Determine the (X, Y) coordinate at the center of the cell enclosing the given text.  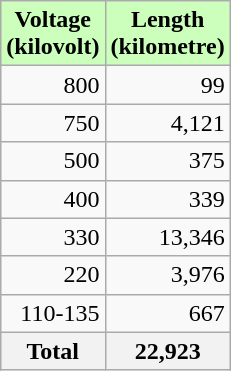
750 (53, 123)
330 (53, 237)
500 (53, 161)
99 (168, 85)
13,346 (168, 237)
3,976 (168, 275)
110-135 (53, 313)
Length(kilometre) (168, 34)
375 (168, 161)
Voltage(kilovolt) (53, 34)
339 (168, 199)
22,923 (168, 351)
667 (168, 313)
400 (53, 199)
220 (53, 275)
800 (53, 85)
4,121 (168, 123)
Total (53, 351)
